Detect which cell encompasses the target text, then output its (x, y) center coordinate. 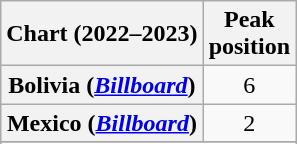
Mexico (Billboard) (102, 123)
Peakposition (249, 34)
Bolivia (Billboard) (102, 85)
2 (249, 123)
6 (249, 85)
Chart (2022–2023) (102, 34)
